Detect which cell encompasses the target text, then output its [X, Y] center coordinate. 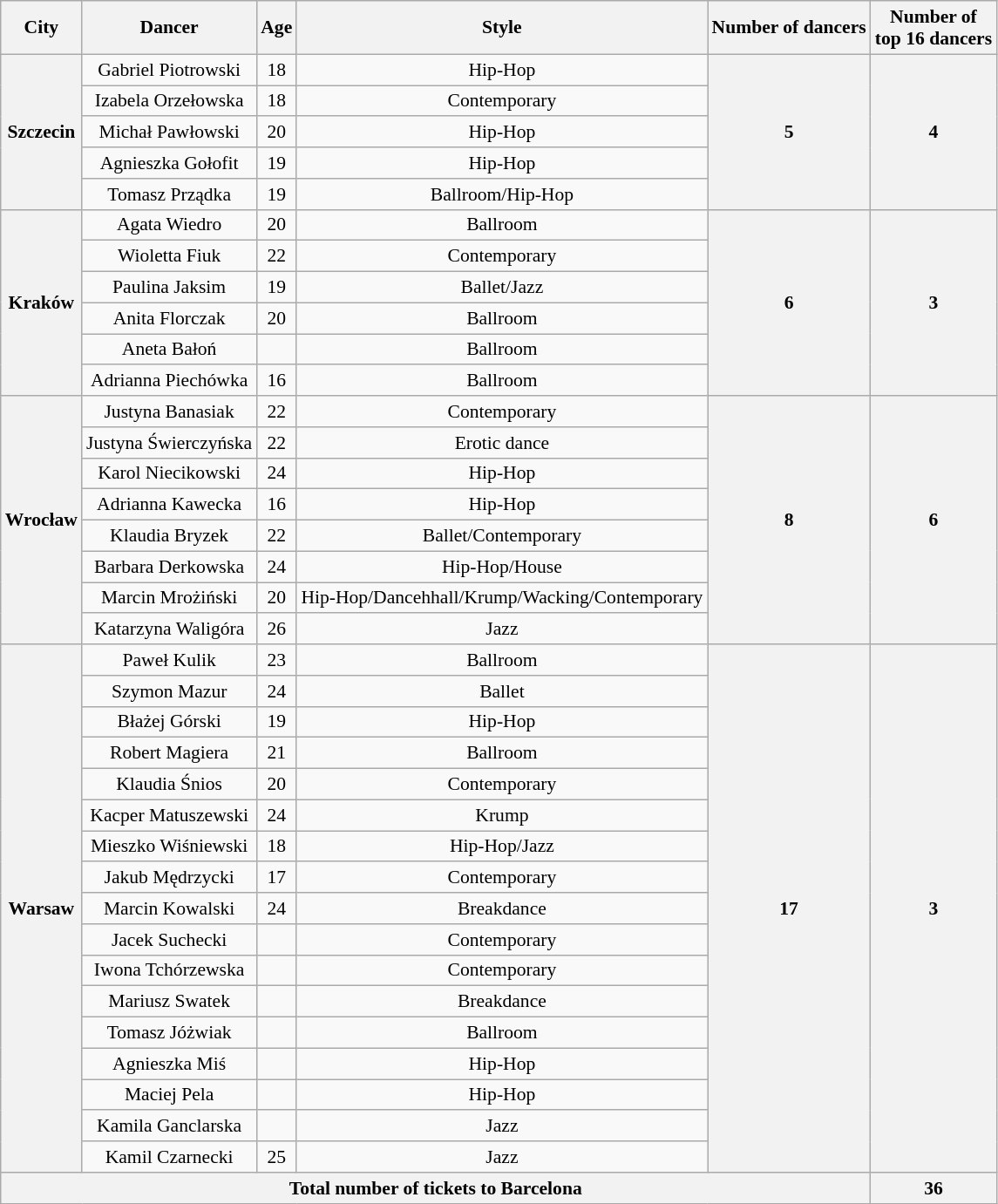
Agnieszka Miś [169, 1064]
Kraków [42, 303]
Michał Pawłowski [169, 133]
Szymon Mazur [169, 691]
Tomasz Jóżwiak [169, 1033]
City [42, 28]
Klaudia Bryzek [169, 536]
Adrianna Kawecka [169, 505]
Paweł Kulik [169, 660]
Tomasz Prządka [169, 194]
Wioletta Fiuk [169, 256]
Barbara Derkowska [169, 567]
Total number of tickets to Barcelona [436, 1188]
Ballet/Contemporary [502, 536]
Hip-Hop/House [502, 567]
Dancer [169, 28]
Gabriel Piotrowski [169, 70]
8 [790, 520]
Anita Florczak [169, 318]
Kacper Matuszewski [169, 815]
26 [276, 629]
Błażej Górski [169, 722]
Marcin Mrożiński [169, 598]
Ballroom/Hip-Hop [502, 194]
Kamil Czarnecki [169, 1157]
Hip-Hop/Dancehhall/Krump/Wacking/Contemporary [502, 598]
Izabela Orzełowska [169, 101]
36 [934, 1188]
Style [502, 28]
23 [276, 660]
Paulina Jaksim [169, 288]
Aneta Bałoń [169, 350]
Agata Wiedro [169, 225]
Iwona Tchórzewska [169, 970]
Marcin Kowalski [169, 908]
Ballet [502, 691]
Szczecin [42, 132]
Wrocław [42, 520]
Hip-Hop/Jazz [502, 847]
Karol Niecikowski [169, 473]
Number of dancers [790, 28]
4 [934, 132]
5 [790, 132]
Jacek Suchecki [169, 940]
Katarzyna Waligóra [169, 629]
Erotic dance [502, 443]
Mieszko Wiśniewski [169, 847]
Age [276, 28]
Warsaw [42, 908]
Krump [502, 815]
Justyna Świerczyńska [169, 443]
Agnieszka Gołofit [169, 163]
Kamila Ganclarska [169, 1126]
Maciej Pela [169, 1095]
Number oftop 16 dancers [934, 28]
Robert Magiera [169, 753]
25 [276, 1157]
Adrianna Piechówka [169, 381]
Justyna Banasiak [169, 412]
Ballet/Jazz [502, 288]
Mariusz Swatek [169, 1002]
Jakub Mędrzycki [169, 878]
21 [276, 753]
Klaudia Śnios [169, 785]
